Extract the (x, y) coordinate from the center of the cell holding the provided text.  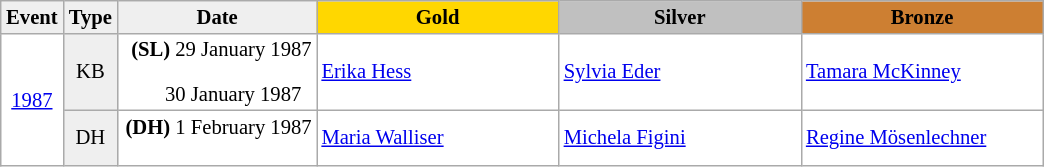
Michela Figini (680, 138)
Maria Walliser (437, 138)
KB (90, 72)
Type (90, 16)
Tamara McKinney (922, 72)
Event (32, 16)
Silver (680, 16)
Erika Hess (437, 72)
1987 (32, 99)
DH (90, 138)
Gold (437, 16)
Date (218, 16)
(DH) 1 February 1987 (218, 138)
(SL) 29 January 1987 30 January 1987 (218, 72)
Bronze (922, 16)
Regine Mösenlechner (922, 138)
Sylvia Eder (680, 72)
